Locate the cell with the specified text and output its (x, y) center coordinate. 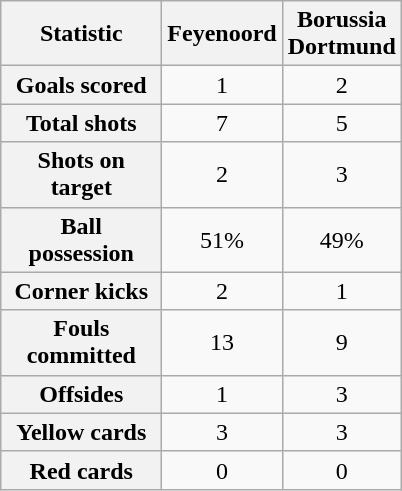
Statistic (82, 34)
49% (342, 240)
Shots on target (82, 174)
7 (222, 123)
Yellow cards (82, 432)
Borussia Dortmund (342, 34)
Offsides (82, 394)
Fouls committed (82, 342)
Ball possession (82, 240)
51% (222, 240)
Feyenoord (222, 34)
13 (222, 342)
9 (342, 342)
5 (342, 123)
Corner kicks (82, 291)
Total shots (82, 123)
Red cards (82, 470)
Goals scored (82, 85)
